Scan for the cell matching the given text and deliver its [X, Y] coordinate at center. 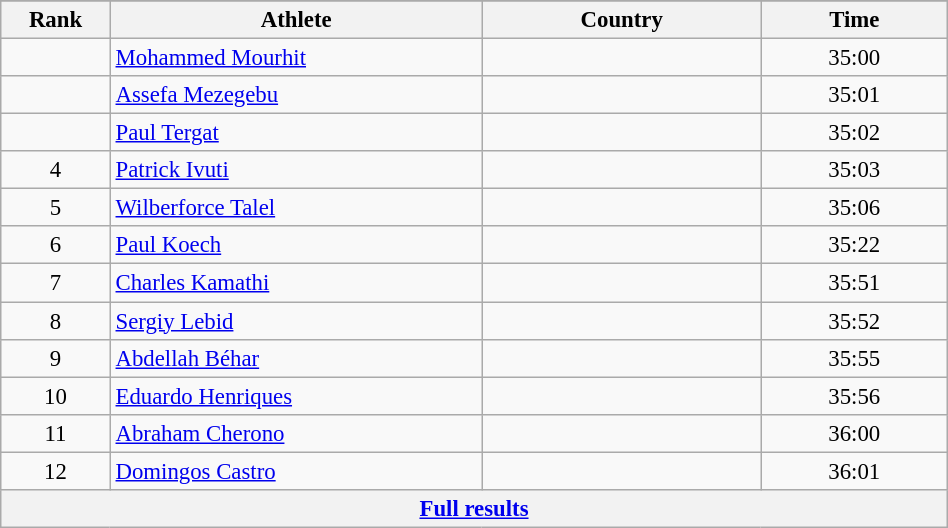
5 [56, 208]
Rank [56, 20]
35:51 [854, 283]
8 [56, 321]
Domingos Castro [296, 471]
Assefa Mezegebu [296, 95]
Full results [474, 509]
Athlete [296, 20]
36:00 [854, 433]
35:52 [854, 321]
35:03 [854, 170]
Wilberforce Talel [296, 208]
Time [854, 20]
6 [56, 245]
10 [56, 396]
Mohammed Mourhit [296, 58]
Paul Tergat [296, 133]
Paul Koech [296, 245]
35:00 [854, 58]
36:01 [854, 471]
Patrick Ivuti [296, 170]
Abraham Cherono [296, 433]
Abdellah Béhar [296, 358]
9 [56, 358]
35:01 [854, 95]
11 [56, 433]
Charles Kamathi [296, 283]
35:55 [854, 358]
12 [56, 471]
7 [56, 283]
35:02 [854, 133]
4 [56, 170]
Eduardo Henriques [296, 396]
Sergiy Lebid [296, 321]
35:22 [854, 245]
35:06 [854, 208]
Country [622, 20]
35:56 [854, 396]
